From the cell containing the given text, extract its center point as (x, y) coordinate. 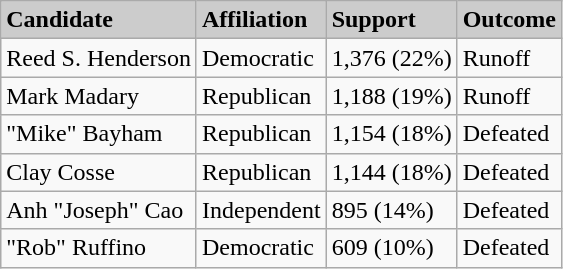
609 (10%) (392, 248)
Reed S. Henderson (99, 58)
Outcome (509, 20)
Candidate (99, 20)
Anh "Joseph" Cao (99, 210)
"Rob" Ruffino (99, 248)
1,188 (19%) (392, 96)
1,376 (22%) (392, 58)
"Mike" Bayham (99, 134)
Independent (261, 210)
1,154 (18%) (392, 134)
1,144 (18%) (392, 172)
Support (392, 20)
Affiliation (261, 20)
Clay Cosse (99, 172)
Mark Madary (99, 96)
895 (14%) (392, 210)
